Provide the (x, y) coordinate of the cell's center where the given text is located.  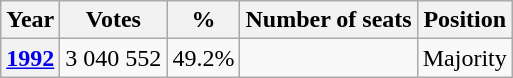
49.2% (204, 58)
Votes (114, 20)
Year (30, 20)
Number of seats (328, 20)
% (204, 20)
Position (464, 20)
Majority (464, 58)
1992 (30, 58)
3 040 552 (114, 58)
